Output the (x, y) coordinate of the center of the cell containing the given text.  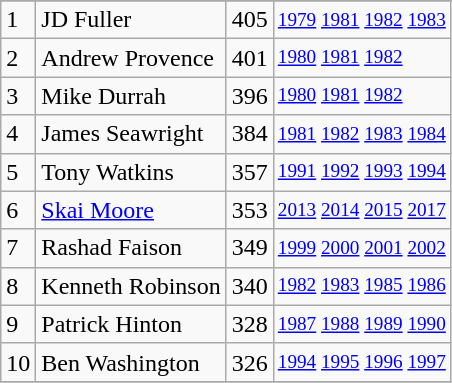
357 (250, 172)
8 (18, 286)
Andrew Provence (131, 58)
6 (18, 210)
328 (250, 324)
Ben Washington (131, 362)
Rashad Faison (131, 248)
405 (250, 20)
4 (18, 134)
5 (18, 172)
Kenneth Robinson (131, 286)
1982 1983 1985 1986 (362, 286)
3 (18, 96)
1991 1992 1993 1994 (362, 172)
Skai Moore (131, 210)
401 (250, 58)
353 (250, 210)
1979 1981 1982 1983 (362, 20)
Tony Watkins (131, 172)
349 (250, 248)
10 (18, 362)
1987 1988 1989 1990 (362, 324)
Patrick Hinton (131, 324)
Mike Durrah (131, 96)
326 (250, 362)
James Seawright (131, 134)
1981 1982 1983 1984 (362, 134)
1994 1995 1996 1997 (362, 362)
1999 2000 2001 2002 (362, 248)
2013 2014 2015 2017 (362, 210)
2 (18, 58)
7 (18, 248)
JD Fuller (131, 20)
396 (250, 96)
9 (18, 324)
340 (250, 286)
384 (250, 134)
1 (18, 20)
